Return the [X, Y] coordinate for the center point of the cell that contains the specified text.  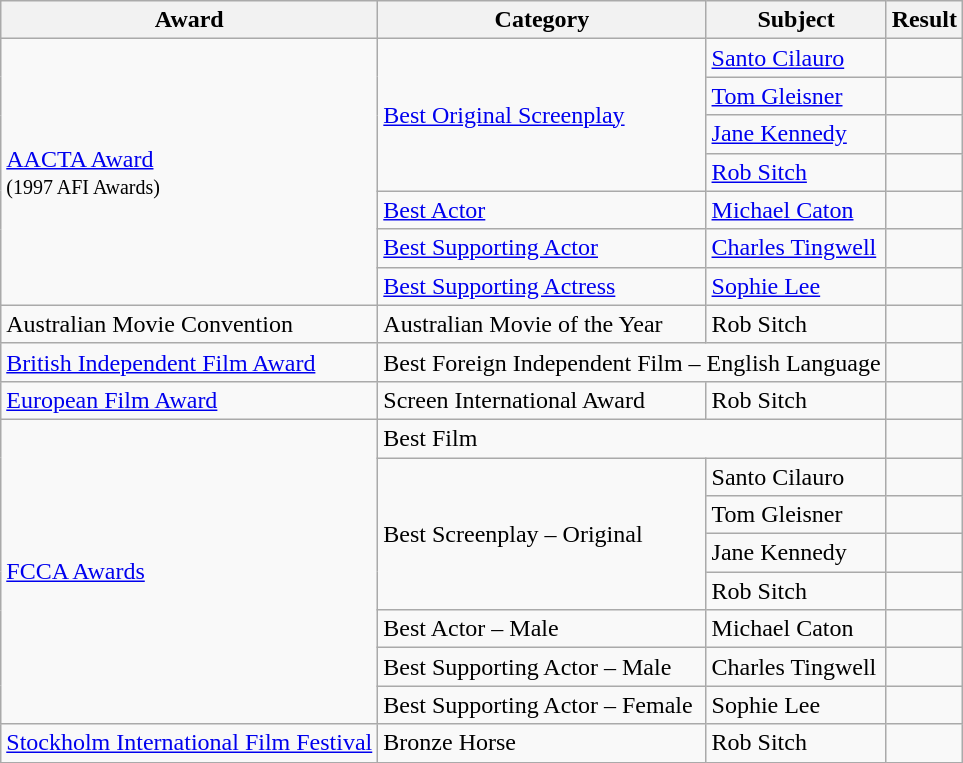
Screen International Award [542, 400]
Australian Movie of the Year [542, 324]
British Independent Film Award [190, 362]
Best Supporting Actor – Female [542, 705]
Best Actor [542, 210]
Award [190, 20]
FCCA Awards [190, 571]
Category [542, 20]
Best Foreign Independent Film – English Language [632, 362]
Best Actor – Male [542, 629]
Australian Movie Convention [190, 324]
European Film Award [190, 400]
AACTA Award(1997 AFI Awards) [190, 172]
Subject [796, 20]
Best Screenplay – Original [542, 534]
Bronze Horse [542, 743]
Best Supporting Actress [542, 286]
Best Film [632, 438]
Best Original Screenplay [542, 115]
Best Supporting Actor [542, 248]
Stockholm International Film Festival [190, 743]
Best Supporting Actor – Male [542, 667]
Result [924, 20]
